Detect which cell encompasses the target text, then output its [x, y] center coordinate. 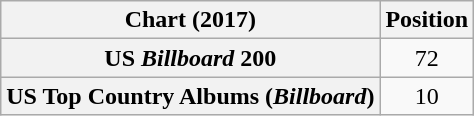
Position [427, 20]
US Billboard 200 [190, 58]
72 [427, 58]
10 [427, 96]
Chart (2017) [190, 20]
US Top Country Albums (Billboard) [190, 96]
